Capture the cell that displays the provided text and extract its [x, y] central coordinate. 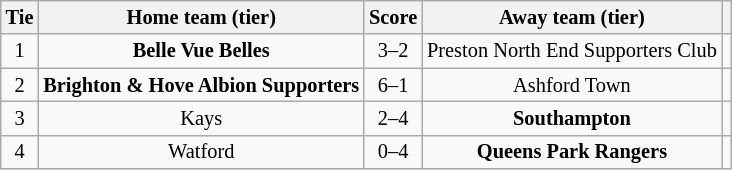
3 [20, 118]
Ashford Town [572, 85]
Kays [201, 118]
Score [393, 17]
3–2 [393, 51]
Southampton [572, 118]
0–4 [393, 152]
2 [20, 85]
2–4 [393, 118]
4 [20, 152]
Queens Park Rangers [572, 152]
6–1 [393, 85]
Watford [201, 152]
Home team (tier) [201, 17]
Brighton & Hove Albion Supporters [201, 85]
Away team (tier) [572, 17]
Preston North End Supporters Club [572, 51]
1 [20, 51]
Belle Vue Belles [201, 51]
Tie [20, 17]
